From the cell containing the given text, extract its center point as (x, y) coordinate. 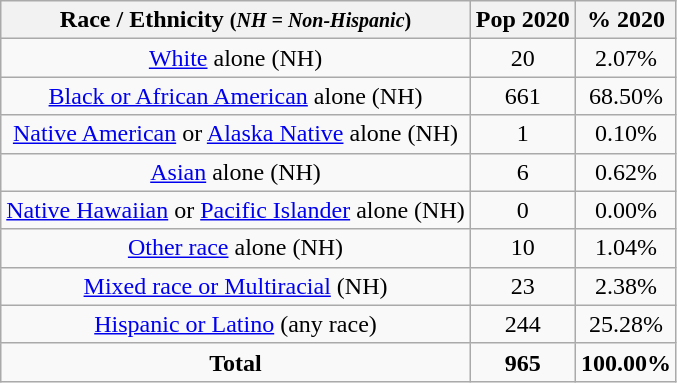
Hispanic or Latino (any race) (236, 324)
Mixed race or Multiracial (NH) (236, 286)
2.07% (626, 58)
Black or African American alone (NH) (236, 96)
661 (522, 96)
Race / Ethnicity (NH = Non-Hispanic) (236, 20)
0 (522, 210)
0.10% (626, 134)
0.62% (626, 172)
965 (522, 362)
25.28% (626, 324)
1 (522, 134)
20 (522, 58)
Other race alone (NH) (236, 248)
Native American or Alaska Native alone (NH) (236, 134)
Asian alone (NH) (236, 172)
Total (236, 362)
100.00% (626, 362)
10 (522, 248)
White alone (NH) (236, 58)
Pop 2020 (522, 20)
68.50% (626, 96)
% 2020 (626, 20)
2.38% (626, 286)
1.04% (626, 248)
23 (522, 286)
Native Hawaiian or Pacific Islander alone (NH) (236, 210)
244 (522, 324)
0.00% (626, 210)
6 (522, 172)
